Scan for the cell matching the given text and deliver its (X, Y) coordinate at center. 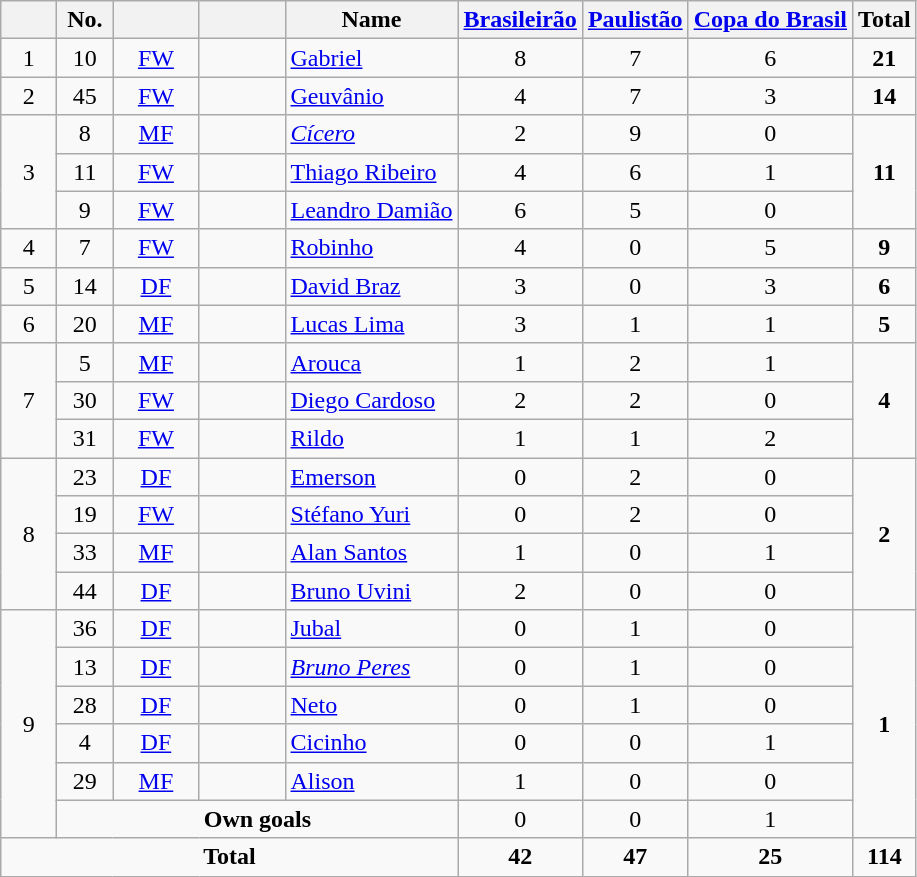
44 (85, 591)
Emerson (372, 477)
42 (520, 857)
Copa do Brasil (770, 20)
28 (85, 705)
Brasileirão (520, 20)
Jubal (372, 629)
No. (85, 20)
36 (85, 629)
Stéfano Yuri (372, 515)
10 (85, 58)
Arouca (372, 362)
21 (885, 58)
Alan Santos (372, 553)
Neto (372, 705)
Alison (372, 781)
Name (372, 20)
33 (85, 553)
Bruno Uvini (372, 591)
23 (85, 477)
Bruno Peres (372, 667)
114 (885, 857)
Rildo (372, 438)
29 (85, 781)
Robinho (372, 248)
25 (770, 857)
Own goals (258, 819)
Geuvânio (372, 96)
31 (85, 438)
20 (85, 324)
19 (85, 515)
47 (635, 857)
Leandro Damião (372, 210)
David Braz (372, 286)
Cícero (372, 134)
Thiago Ribeiro (372, 172)
30 (85, 400)
Paulistão (635, 20)
Gabriel (372, 58)
13 (85, 667)
Lucas Lima (372, 324)
Diego Cardoso (372, 400)
Cicinho (372, 743)
45 (85, 96)
